Output the [x, y] coordinate of the center of the cell containing the given text.  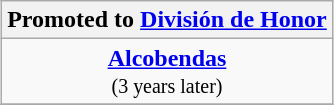
Alcobendas(3 years later) [168, 72]
Promoted to División de Honor [168, 20]
